Output the [x, y] coordinate of the center of the cell containing the given text.  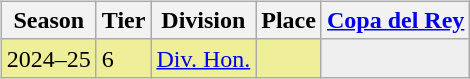
Div. Hon. [204, 58]
6 [124, 58]
Place [289, 20]
Division [204, 20]
2024–25 [48, 58]
Tier [124, 20]
Copa del Rey [395, 20]
Season [48, 20]
